Scan for the cell matching the given text and deliver its (X, Y) coordinate at center. 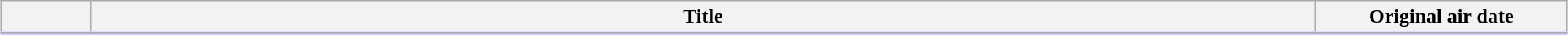
Original air date (1441, 17)
Title (703, 17)
